Return the (X, Y) coordinate for the center point of the cell that contains the specified text.  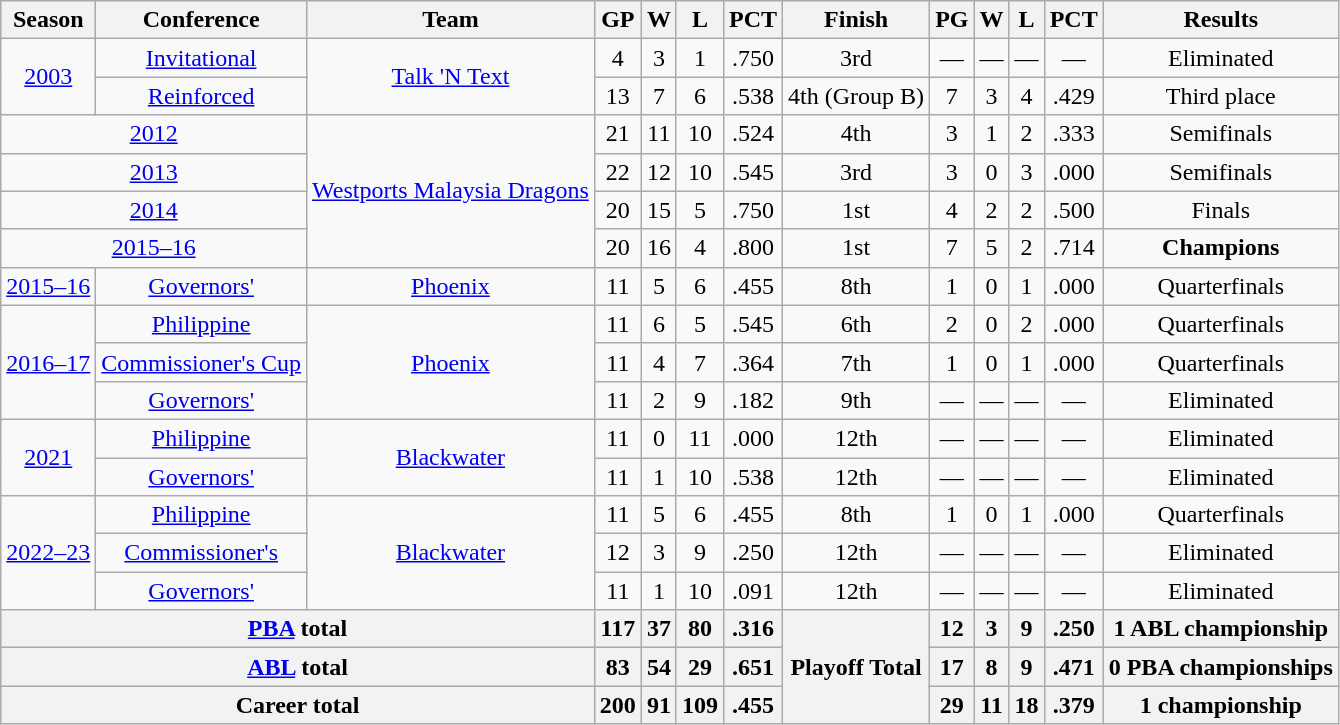
GP (618, 20)
54 (658, 667)
.800 (752, 248)
Conference (202, 20)
91 (658, 705)
21 (618, 134)
Playoff Total (856, 667)
109 (700, 705)
13 (618, 96)
ABL total (298, 667)
200 (618, 705)
.379 (1074, 705)
37 (658, 629)
6th (856, 324)
.091 (752, 591)
Champions (1220, 248)
15 (658, 210)
.333 (1074, 134)
4th (856, 134)
83 (618, 667)
.500 (1074, 210)
Finals (1220, 210)
2012 (154, 134)
Reinforced (202, 96)
.651 (752, 667)
.471 (1074, 667)
PG (952, 20)
.182 (752, 400)
.429 (1074, 96)
18 (1026, 705)
Talk 'N Text (451, 77)
Invitational (202, 58)
.524 (752, 134)
1 championship (1220, 705)
16 (658, 248)
Commissioner's (202, 553)
8 (992, 667)
9th (856, 400)
1 ABL championship (1220, 629)
7th (856, 362)
Season (48, 20)
4th (Group B) (856, 96)
2016–17 (48, 362)
Third place (1220, 96)
0 PBA championships (1220, 667)
.714 (1074, 248)
80 (700, 629)
17 (952, 667)
Team (451, 20)
22 (618, 172)
Finish (856, 20)
Results (1220, 20)
2021 (48, 457)
117 (618, 629)
2003 (48, 77)
Westports Malaysia Dragons (451, 191)
PBA total (298, 629)
2013 (154, 172)
Commissioner's Cup (202, 362)
2014 (154, 210)
.316 (752, 629)
Career total (298, 705)
.364 (752, 362)
2022–23 (48, 553)
